Locate the cell with the specified text and output its (X, Y) center coordinate. 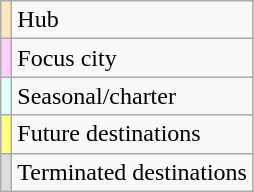
Focus city (132, 58)
Future destinations (132, 134)
Terminated destinations (132, 172)
Hub (132, 20)
Seasonal/charter (132, 96)
